Identify which cell holds the provided text, then report its [X, Y] central coordinate. 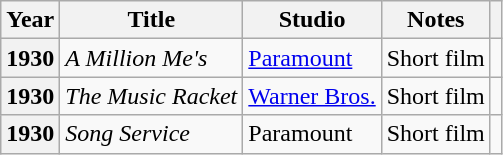
Title [152, 20]
Warner Bros. [312, 96]
Song Service [152, 134]
A Million Me's [152, 58]
Year [30, 20]
Notes [436, 20]
The Music Racket [152, 96]
Studio [312, 20]
